Detect which cell encompasses the target text, then output its (x, y) center coordinate. 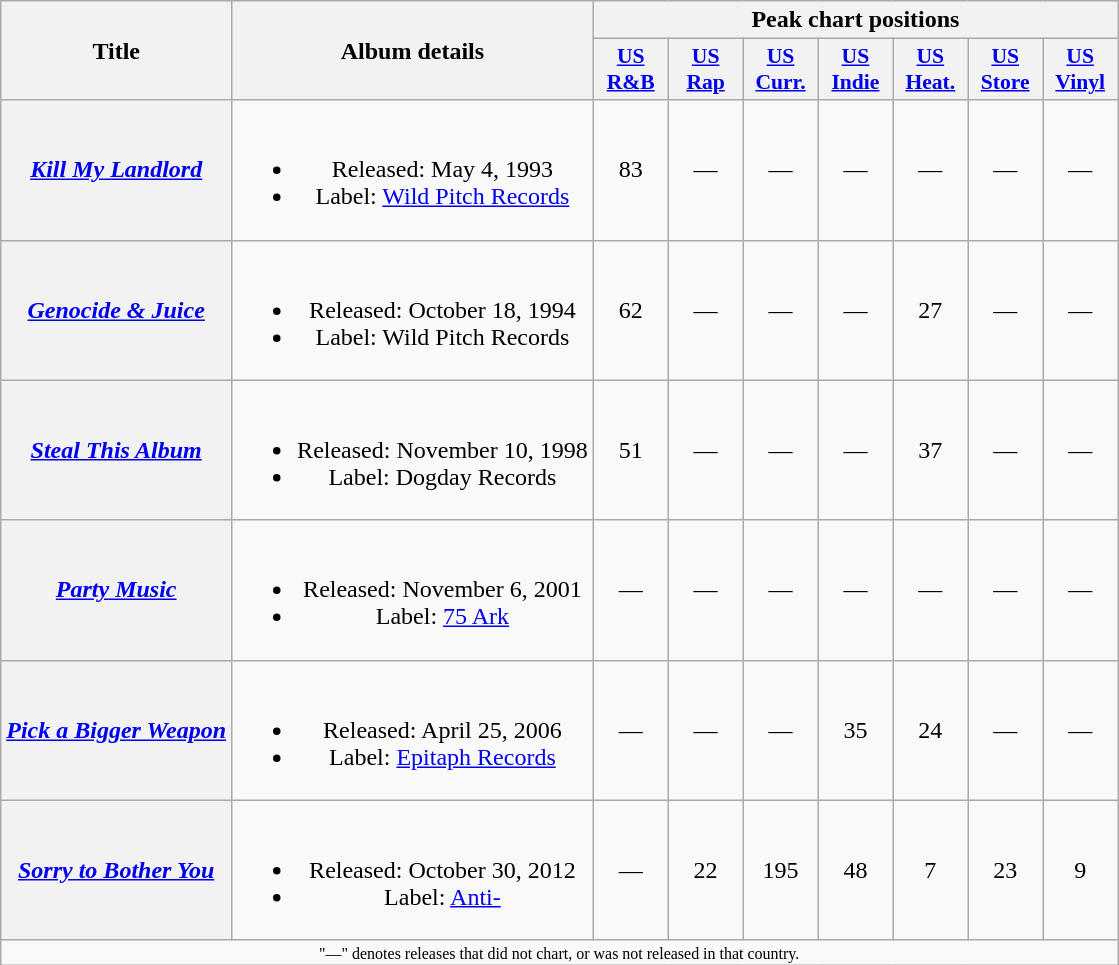
Released: April 25, 2006Label: Epitaph Records (413, 730)
Pick a Bigger Weapon (116, 730)
Party Music (116, 590)
35 (856, 730)
37 (930, 450)
Released: November 6, 2001Label: 75 Ark (413, 590)
"—" denotes releases that did not chart, or was not released in that country. (560, 952)
US Heat. (930, 70)
48 (856, 870)
Peak chart positions (855, 20)
Kill My Landlord (116, 170)
83 (630, 170)
7 (930, 870)
Released: November 10, 1998Label: Dogday Records (413, 450)
Album details (413, 50)
51 (630, 450)
Released: October 30, 2012Label: Anti- (413, 870)
Genocide & Juice (116, 310)
Steal This Album (116, 450)
27 (930, 310)
Sorry to Bother You (116, 870)
US R&B (630, 70)
23 (1006, 870)
22 (706, 870)
Released: October 18, 1994Label: Wild Pitch Records (413, 310)
US Curr. (780, 70)
Title (116, 50)
62 (630, 310)
24 (930, 730)
195 (780, 870)
US Indie (856, 70)
US Store (1006, 70)
Released: May 4, 1993Label: Wild Pitch Records (413, 170)
9 (1080, 870)
US Vinyl (1080, 70)
US Rap (706, 70)
